Locate the cell with the specified text and output its [X, Y] center coordinate. 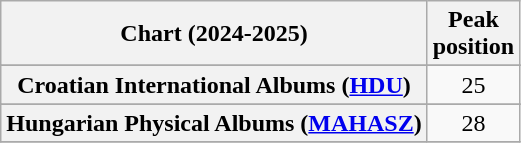
Croatian International Albums (HDU) [214, 85]
Peakposition [473, 34]
28 [473, 123]
25 [473, 85]
Hungarian Physical Albums (MAHASZ) [214, 123]
Chart (2024-2025) [214, 34]
